Extract the (x, y) coordinate from the center of the cell holding the provided text.  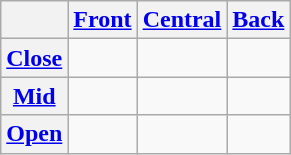
Open (34, 134)
Front (102, 20)
Back (258, 20)
Mid (34, 96)
Close (34, 58)
Central (182, 20)
